Locate the cell with the specified text and output its (x, y) center coordinate. 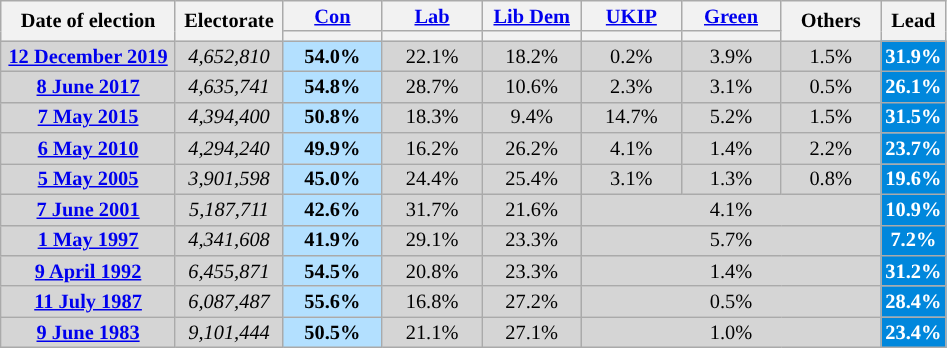
50.5% (333, 332)
11 July 1987 (88, 302)
Others (831, 20)
29.1% (432, 240)
18.2% (532, 56)
54.5% (333, 270)
54.8% (333, 86)
4,341,608 (228, 240)
50.8% (333, 118)
7 June 2001 (88, 210)
9.4% (532, 118)
9,101,444 (228, 332)
27.2% (532, 302)
UKIP (632, 16)
10.6% (532, 86)
20.8% (432, 270)
9 April 1992 (88, 270)
16.2% (432, 148)
Green (731, 16)
24.4% (432, 178)
0.2% (632, 56)
8 June 2017 (88, 86)
54.0% (333, 56)
5 May 2005 (88, 178)
5.7% (732, 240)
42.6% (333, 210)
Con (333, 16)
49.9% (333, 148)
28.7% (432, 86)
31.9% (913, 56)
Electorate (228, 20)
3.9% (731, 56)
2.2% (831, 148)
0.8% (831, 178)
45.0% (333, 178)
23.7% (913, 148)
41.9% (333, 240)
14.7% (632, 118)
55.6% (333, 302)
6,087,487 (228, 302)
6 May 2010 (88, 148)
2.3% (632, 86)
27.1% (532, 332)
31.2% (913, 270)
9 June 1983 (88, 332)
10.9% (913, 210)
4,652,810 (228, 56)
28.4% (913, 302)
21.1% (432, 332)
1.0% (732, 332)
6,455,871 (228, 270)
3,901,598 (228, 178)
1.3% (731, 178)
31.7% (432, 210)
7 May 2015 (88, 118)
31.5% (913, 118)
19.6% (913, 178)
5,187,711 (228, 210)
21.6% (532, 210)
26.1% (913, 86)
26.2% (532, 148)
23.4% (913, 332)
4,635,741 (228, 86)
Lead (913, 20)
12 December 2019 (88, 56)
22.1% (432, 56)
7.2% (913, 240)
1 May 1997 (88, 240)
4,294,240 (228, 148)
Date of election (88, 20)
5.2% (731, 118)
Lib Dem (532, 16)
Lab (432, 16)
25.4% (532, 178)
16.8% (432, 302)
18.3% (432, 118)
4,394,400 (228, 118)
